Pinpoint the cell where the given text exists, returning its (X, Y) midpoint coordinate. 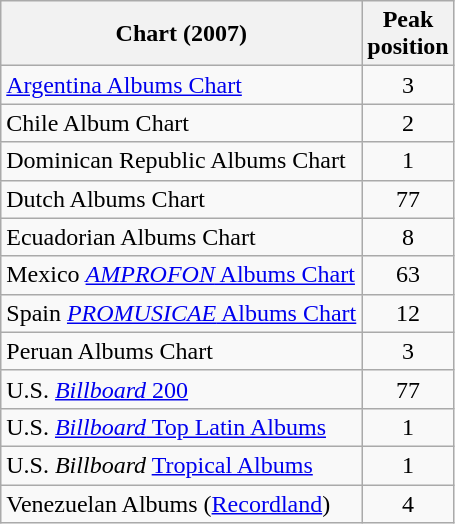
Spain PROMUSICAE Albums Chart (182, 313)
Peruan Albums Chart (182, 351)
Mexico AMPROFON Albums Chart (182, 275)
63 (408, 275)
8 (408, 237)
Peakposition (408, 34)
Venezuelan Albums (Recordland) (182, 503)
12 (408, 313)
Chile Album Chart (182, 123)
U.S. Billboard 200 (182, 389)
Dominican Republic Albums Chart (182, 161)
4 (408, 503)
Chart (2007) (182, 34)
Dutch Albums Chart (182, 199)
U.S. Billboard Tropical Albums (182, 465)
2 (408, 123)
Ecuadorian Albums Chart (182, 237)
Argentina Albums Chart (182, 85)
U.S. Billboard Top Latin Albums (182, 427)
